Scan for the cell matching the given text and deliver its [X, Y] coordinate at center. 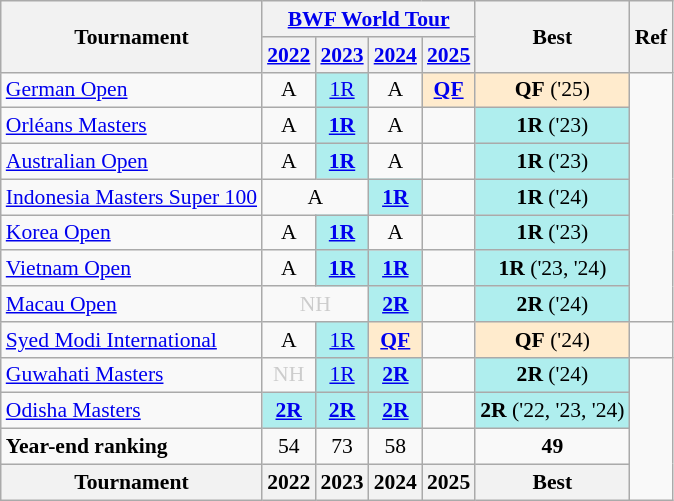
Guwahati Masters [132, 375]
Syed Modi International [132, 340]
Vietnam Open [132, 269]
1R ('24) [552, 197]
QF ('24) [552, 340]
Orléans Masters [132, 126]
German Open [132, 90]
Year-end ranking [132, 447]
2R ('22, '23, '24) [552, 411]
58 [396, 447]
QF ('25) [552, 90]
73 [342, 447]
Odisha Masters [132, 411]
1R ('23, '24) [552, 269]
Macau Open [132, 304]
54 [288, 447]
Korea Open [132, 233]
BWF World Tour [368, 19]
Australian Open [132, 162]
49 [552, 447]
Ref [651, 36]
Indonesia Masters Super 100 [132, 197]
